Pinpoint the cell where the given text exists, returning its [x, y] midpoint coordinate. 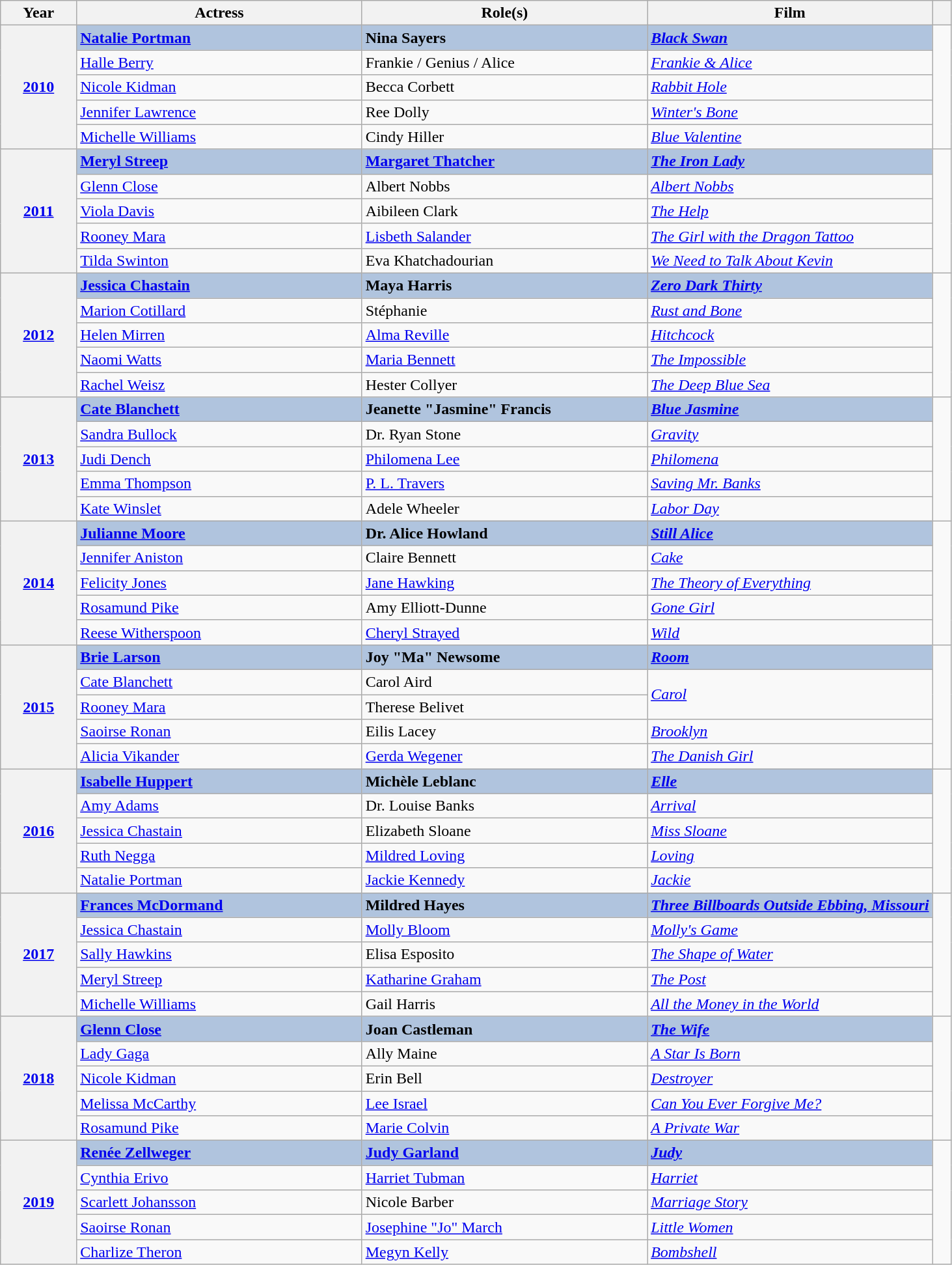
Megyn Kelly [504, 1252]
Jackie Kennedy [504, 880]
Three Billboards Outside Ebbing, Missouri [790, 905]
Winter's Bone [790, 112]
2012 [39, 335]
The Deep Blue Sea [790, 385]
2018 [39, 1078]
The Iron Lady [790, 161]
Carol Aird [504, 682]
2010 [39, 87]
Rust and Bone [790, 311]
Philomena Lee [504, 459]
Adele Wheeler [504, 508]
Film [790, 13]
Little Women [790, 1227]
Molly Bloom [504, 930]
Mildred Hayes [504, 905]
Harriet [790, 1178]
Hester Collyer [504, 385]
Stéphanie [504, 311]
Joan Castleman [504, 1029]
A Private War [790, 1128]
Frances McDormand [219, 905]
Cheryl Strayed [504, 632]
Emma Thompson [219, 484]
Year [39, 13]
Jeanette "Jasmine" Francis [504, 410]
Marion Cotillard [219, 311]
Cindy Hiller [504, 137]
Marie Colvin [504, 1128]
Viola Davis [219, 211]
Alma Reville [504, 335]
Actress [219, 13]
Tilda Swinton [219, 260]
Molly's Game [790, 930]
Dr. Ryan Stone [504, 434]
Julianne Moore [219, 533]
Maria Bennett [504, 360]
Lady Gaga [219, 1053]
Eilis Lacey [504, 732]
Elisa Esposito [504, 954]
2013 [39, 459]
Saving Mr. Banks [790, 484]
Renée Zellweger [219, 1153]
2015 [39, 706]
Miss Sloane [790, 831]
A Star Is Born [790, 1053]
Bombshell [790, 1252]
Still Alice [790, 533]
Katharine Graham [504, 979]
Maya Harris [504, 285]
2011 [39, 211]
Labor Day [790, 508]
Nicole Barber [504, 1202]
Wild [790, 632]
2014 [39, 583]
2016 [39, 831]
Halle Berry [219, 63]
Sandra Bullock [219, 434]
Brooklyn [790, 732]
Amy Adams [219, 806]
Frankie / Genius / Alice [504, 63]
P. L. Travers [504, 484]
Dr. Alice Howland [504, 533]
2017 [39, 954]
Cake [790, 558]
Ruth Negga [219, 855]
Loving [790, 855]
Brie Larson [219, 657]
Felicity Jones [219, 583]
Cynthia Erivo [219, 1178]
The Danish Girl [790, 757]
Alicia Vikander [219, 757]
Harriet Tubman [504, 1178]
Ally Maine [504, 1053]
Margaret Thatcher [504, 161]
Dr. Louise Banks [504, 806]
Judy [790, 1153]
Black Swan [790, 38]
Hitchcock [790, 335]
Carol [790, 694]
Arrival [790, 806]
Kate Winslet [219, 508]
Sally Hawkins [219, 954]
Jane Hawking [504, 583]
Erin Bell [504, 1078]
Scarlett Johansson [219, 1202]
Elle [790, 781]
Melissa McCarthy [219, 1104]
Eva Khatchadourian [504, 260]
Can You Ever Forgive Me? [790, 1104]
The Girl with the Dragon Tattoo [790, 236]
Claire Bennett [504, 558]
Judy Garland [504, 1153]
Marriage Story [790, 1202]
Josephine "Jo" March [504, 1227]
The Wife [790, 1029]
2019 [39, 1202]
Rabbit Hole [790, 87]
Charlize Theron [219, 1252]
Gail Harris [504, 1004]
The Help [790, 211]
All the Money in the World [790, 1004]
Becca Corbett [504, 87]
The Impossible [790, 360]
Zero Dark Thirty [790, 285]
Blue Jasmine [790, 410]
The Theory of Everything [790, 583]
Joy "Ma" Newsome [504, 657]
Elizabeth Sloane [504, 831]
Amy Elliott-Dunne [504, 607]
Gerda Wegener [504, 757]
Jennifer Lawrence [219, 112]
Mildred Loving [504, 855]
Blue Valentine [790, 137]
The Shape of Water [790, 954]
Jackie [790, 880]
Isabelle Huppert [219, 781]
Therese Belivet [504, 706]
Nina Sayers [504, 38]
Michèle Leblanc [504, 781]
Lee Israel [504, 1104]
Aibileen Clark [504, 211]
Room [790, 657]
Jennifer Aniston [219, 558]
The Post [790, 979]
Philomena [790, 459]
Judi Dench [219, 459]
Frankie & Alice [790, 63]
Naomi Watts [219, 360]
Gravity [790, 434]
We Need to Talk About Kevin [790, 260]
Gone Girl [790, 607]
Lisbeth Salander [504, 236]
Reese Witherspoon [219, 632]
Rachel Weisz [219, 385]
Role(s) [504, 13]
Destroyer [790, 1078]
Helen Mirren [219, 335]
Ree Dolly [504, 112]
